Locate the cell with the specified text and output its [x, y] center coordinate. 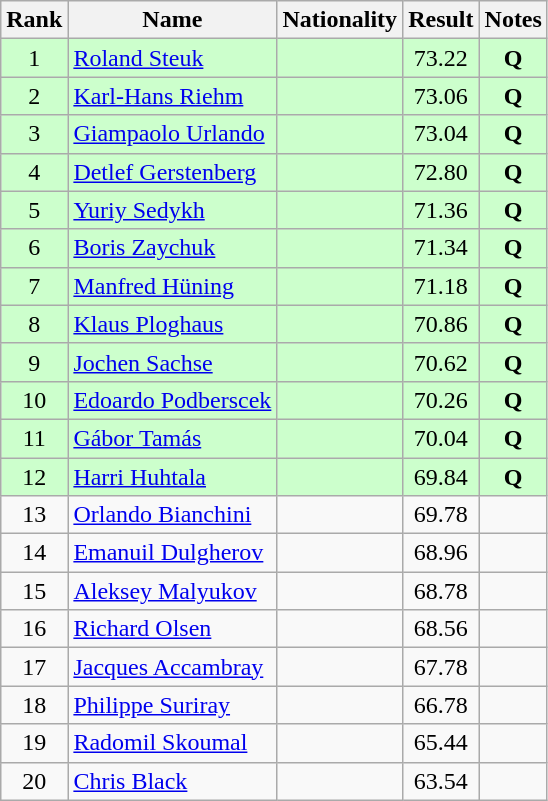
70.62 [441, 362]
13 [34, 515]
70.04 [441, 438]
Rank [34, 20]
17 [34, 667]
68.96 [441, 553]
Roland Steuk [172, 58]
Philippe Suriray [172, 705]
72.80 [441, 172]
Detlef Gerstenberg [172, 172]
Karl-Hans Riehm [172, 96]
73.06 [441, 96]
Giampaolo Urlando [172, 134]
7 [34, 286]
Radomil Skoumal [172, 743]
66.78 [441, 705]
Notes [513, 20]
Gábor Tamás [172, 438]
Harri Huhtala [172, 477]
71.36 [441, 210]
5 [34, 210]
11 [34, 438]
20 [34, 781]
3 [34, 134]
Chris Black [172, 781]
Jacques Accambray [172, 667]
14 [34, 553]
73.04 [441, 134]
Richard Olsen [172, 629]
10 [34, 400]
9 [34, 362]
12 [34, 477]
Manfred Hüning [172, 286]
68.56 [441, 629]
70.86 [441, 324]
Orlando Bianchini [172, 515]
Nationality [340, 20]
15 [34, 591]
6 [34, 248]
71.34 [441, 248]
Boris Zaychuk [172, 248]
Klaus Ploghaus [172, 324]
69.84 [441, 477]
68.78 [441, 591]
19 [34, 743]
Aleksey Malyukov [172, 591]
16 [34, 629]
Emanuil Dulgherov [172, 553]
1 [34, 58]
Jochen Sachse [172, 362]
18 [34, 705]
4 [34, 172]
Name [172, 20]
8 [34, 324]
70.26 [441, 400]
69.78 [441, 515]
73.22 [441, 58]
Edoardo Podberscek [172, 400]
63.54 [441, 781]
71.18 [441, 286]
67.78 [441, 667]
Yuriy Sedykh [172, 210]
2 [34, 96]
65.44 [441, 743]
Result [441, 20]
